Pinpoint the cell where the given text exists, returning its [x, y] midpoint coordinate. 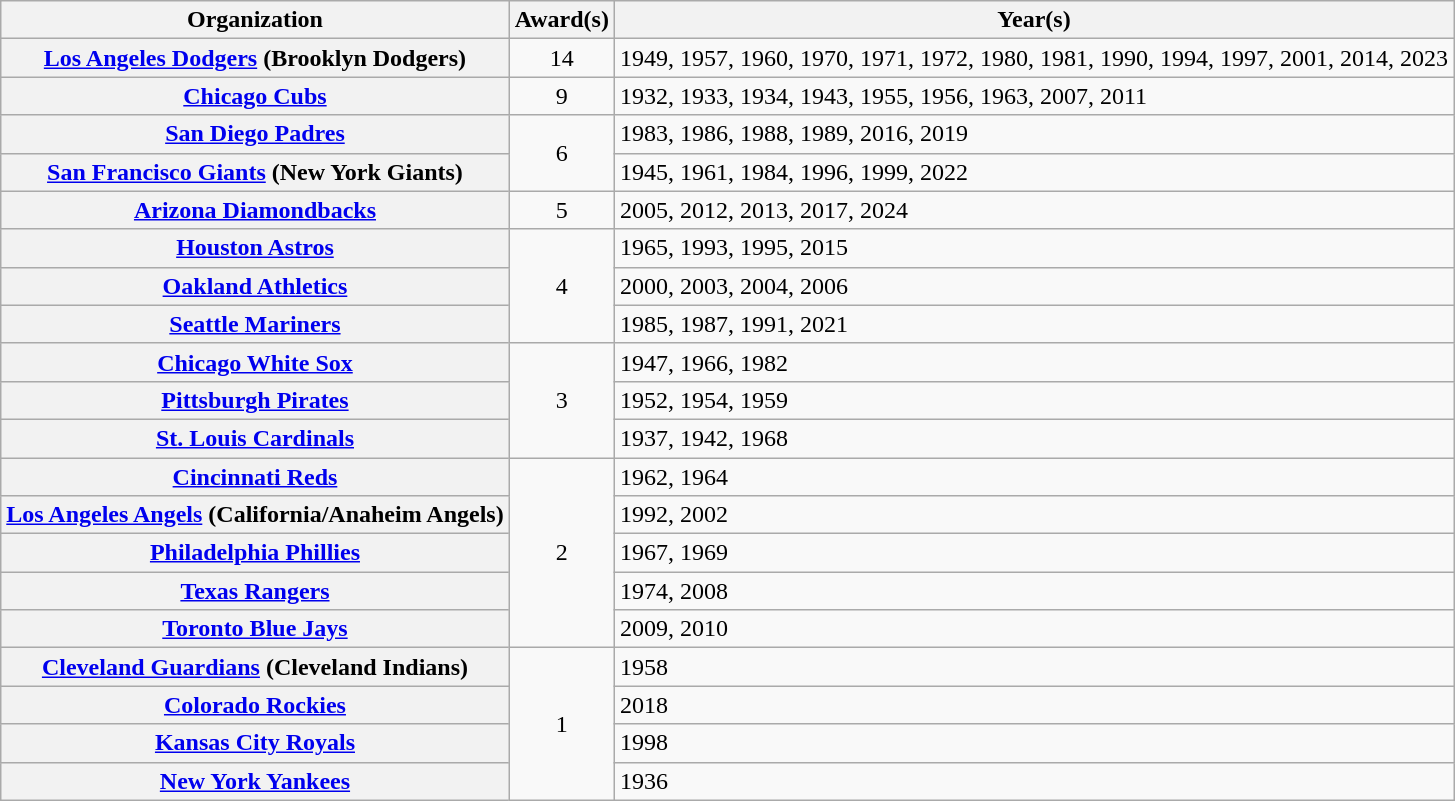
Oakland Athletics [255, 286]
Kansas City Royals [255, 743]
14 [562, 58]
1945, 1961, 1984, 1996, 1999, 2022 [1034, 172]
San Francisco Giants (New York Giants) [255, 172]
2018 [1034, 705]
1949, 1957, 1960, 1970, 1971, 1972, 1980, 1981, 1990, 1994, 1997, 2001, 2014, 2023 [1034, 58]
Award(s) [562, 20]
Cincinnati Reds [255, 477]
3 [562, 400]
1967, 1969 [1034, 553]
1936 [1034, 781]
Los Angeles Dodgers (Brooklyn Dodgers) [255, 58]
Organization [255, 20]
Arizona Diamondbacks [255, 210]
Houston Astros [255, 248]
Texas Rangers [255, 591]
1985, 1987, 1991, 2021 [1034, 324]
Chicago Cubs [255, 96]
1983, 1986, 1988, 1989, 2016, 2019 [1034, 134]
2000, 2003, 2004, 2006 [1034, 286]
1992, 2002 [1034, 515]
2 [562, 553]
4 [562, 286]
Cleveland Guardians (Cleveland Indians) [255, 667]
1958 [1034, 667]
1937, 1942, 1968 [1034, 438]
1962, 1964 [1034, 477]
1965, 1993, 1995, 2015 [1034, 248]
Seattle Mariners [255, 324]
1947, 1966, 1982 [1034, 362]
Philadelphia Phillies [255, 553]
Los Angeles Angels (California/Anaheim Angels) [255, 515]
6 [562, 153]
St. Louis Cardinals [255, 438]
Pittsburgh Pirates [255, 400]
1 [562, 724]
Toronto Blue Jays [255, 629]
1952, 1954, 1959 [1034, 400]
Year(s) [1034, 20]
2009, 2010 [1034, 629]
1998 [1034, 743]
9 [562, 96]
1974, 2008 [1034, 591]
Chicago White Sox [255, 362]
New York Yankees [255, 781]
5 [562, 210]
Colorado Rockies [255, 705]
San Diego Padres [255, 134]
1932, 1933, 1934, 1943, 1955, 1956, 1963, 2007, 2011 [1034, 96]
2005, 2012, 2013, 2017, 2024 [1034, 210]
